From the cell containing the given text, extract its center point as [x, y] coordinate. 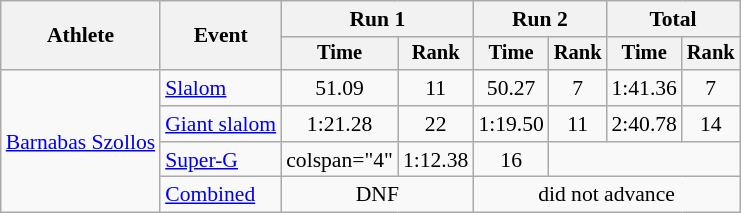
Barnabas Szollos [80, 141]
Athlete [80, 36]
Event [220, 36]
Run 2 [540, 19]
Slalom [220, 88]
1:12.38 [436, 160]
Run 1 [377, 19]
1:41.36 [644, 88]
Super-G [220, 160]
14 [711, 124]
2:40.78 [644, 124]
Giant slalom [220, 124]
1:21.28 [340, 124]
16 [510, 160]
colspan="4" [340, 160]
22 [436, 124]
1:19.50 [510, 124]
Total [672, 19]
Combined [220, 195]
did not advance [606, 195]
50.27 [510, 88]
51.09 [340, 88]
DNF [377, 195]
